Pinpoint the cell where the given text exists, returning its (x, y) midpoint coordinate. 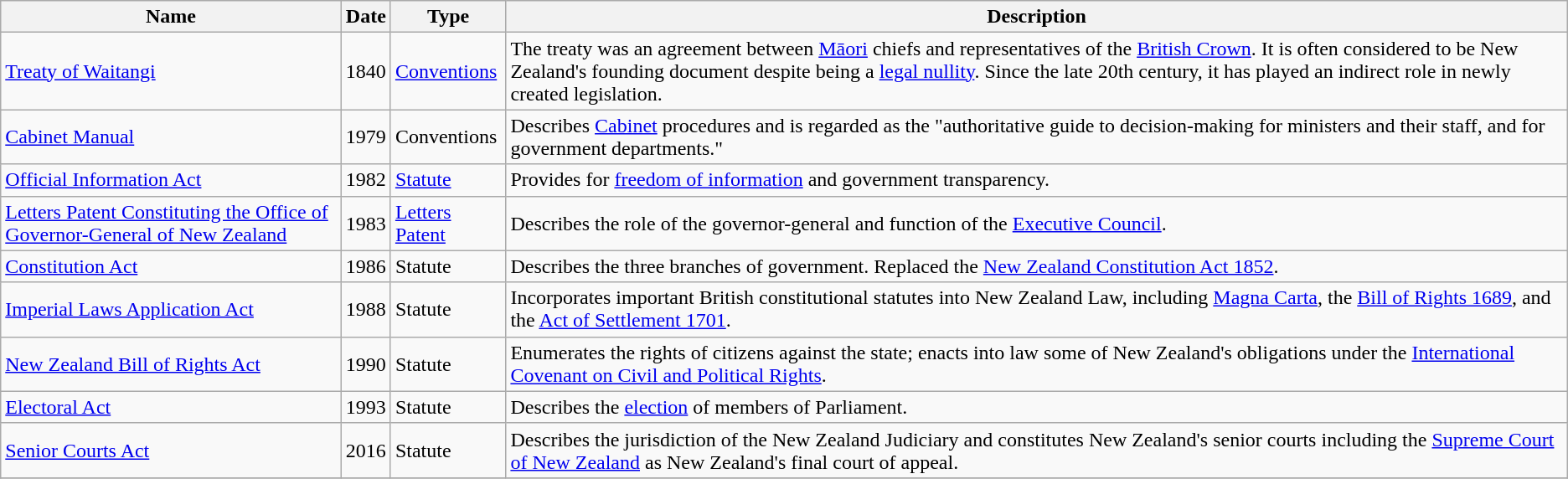
Letters Patent Constituting the Office of Governor-General of New Zealand (171, 223)
Date (365, 17)
Official Information Act (171, 180)
Treaty of Waitangi (171, 71)
Describes the three branches of government. Replaced the New Zealand Constitution Act 1852. (1037, 266)
Provides for freedom of information and government transparency. (1037, 180)
1983 (365, 223)
Electoral Act (171, 407)
Imperial Laws Application Act (171, 310)
1840 (365, 71)
Constitution Act (171, 266)
Description (1037, 17)
Describes the role of the governor-general and function of the Executive Council. (1037, 223)
2016 (365, 451)
Type (448, 17)
1982 (365, 180)
Cabinet Manual (171, 137)
1979 (365, 137)
1988 (365, 310)
New Zealand Bill of Rights Act (171, 363)
Senior Courts Act (171, 451)
1990 (365, 363)
1986 (365, 266)
1993 (365, 407)
Describes the election of members of Parliament. (1037, 407)
Letters Patent (448, 223)
Name (171, 17)
